Find where the given text appears and provide that cell's center as [X, Y] coordinate. 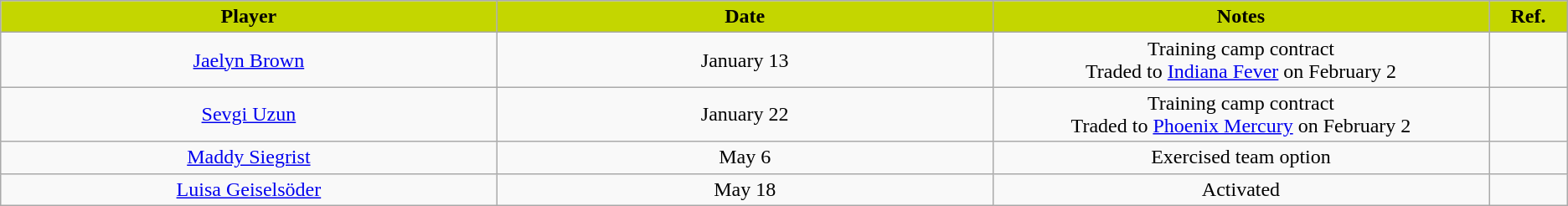
Training camp contractTraded to Indiana Fever on February 2 [1240, 60]
Notes [1240, 17]
Activated [1240, 189]
Sevgi Uzun [249, 114]
May 6 [745, 157]
January 22 [745, 114]
Jaelyn Brown [249, 60]
May 18 [745, 189]
January 13 [745, 60]
Training camp contractTraded to Phoenix Mercury on February 2 [1240, 114]
Exercised team option [1240, 157]
Date [745, 17]
Ref. [1529, 17]
Maddy Siegrist [249, 157]
Luisa Geiselsöder [249, 189]
Player [249, 17]
